Locate the cell with the specified text and output its (X, Y) center coordinate. 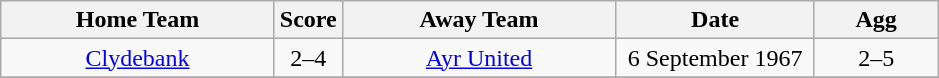
6 September 1967 (716, 58)
Score (308, 20)
Ayr United (479, 58)
Date (716, 20)
Clydebank (138, 58)
2–4 (308, 58)
2–5 (876, 58)
Agg (876, 20)
Home Team (138, 20)
Away Team (479, 20)
